Search for the cell housing the specified text and yield its [X, Y] center coordinate. 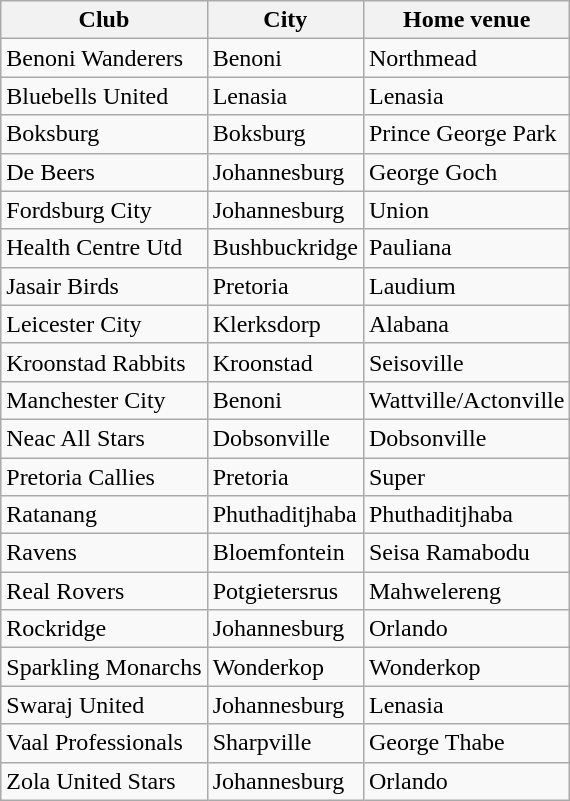
Club [104, 20]
Real Rovers [104, 591]
Home venue [466, 20]
Bushbuckridge [285, 248]
Northmead [466, 58]
Prince George Park [466, 134]
Bluebells United [104, 96]
Swaraj United [104, 705]
George Thabe [466, 743]
Klerksdorp [285, 324]
Vaal Professionals [104, 743]
George Goch [466, 172]
Zola United Stars [104, 781]
Manchester City [104, 400]
City [285, 20]
Seisoville [466, 362]
Sharpville [285, 743]
Pretoria Callies [104, 477]
Wattville/Actonville [466, 400]
Alabana [466, 324]
Pauliana [466, 248]
Laudium [466, 286]
Kroonstad Rabbits [104, 362]
Sparkling Monarchs [104, 667]
Union [466, 210]
Kroonstad [285, 362]
Potgietersrus [285, 591]
Bloemfontein [285, 553]
Seisa Ramabodu [466, 553]
De Beers [104, 172]
Health Centre Utd [104, 248]
Leicester City [104, 324]
Mahwelereng [466, 591]
Fordsburg City [104, 210]
Super [466, 477]
Rockridge [104, 629]
Neac All Stars [104, 438]
Ravens [104, 553]
Ratanang [104, 515]
Jasair Birds [104, 286]
Benoni Wanderers [104, 58]
